Provide the (X, Y) coordinate of the cell's center where the given text is located.  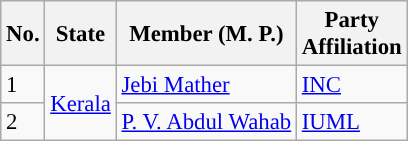
No. (23, 34)
State (80, 34)
Member (M. P.) (206, 34)
Kerala (80, 104)
INC (352, 85)
Party Affiliation (352, 34)
2 (23, 122)
Jebi Mather (206, 85)
P. V. Abdul Wahab (206, 122)
1 (23, 85)
IUML (352, 122)
